Scan for the cell matching the given text and deliver its (X, Y) coordinate at center. 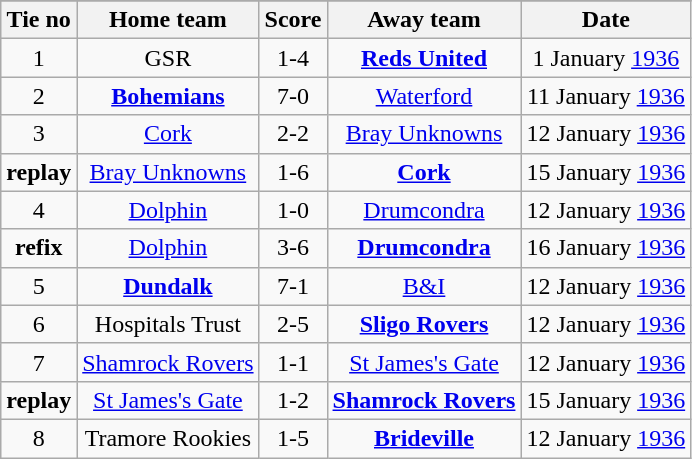
2-5 (293, 324)
1-4 (293, 58)
Tie no (39, 20)
Date (606, 20)
Away team (424, 20)
8 (39, 438)
3-6 (293, 248)
Dundalk (168, 286)
16 January 1936 (606, 248)
4 (39, 210)
11 January 1936 (606, 96)
refix (39, 248)
6 (39, 324)
Tramore Rookies (168, 438)
GSR (168, 58)
1-0 (293, 210)
3 (39, 134)
Reds United (424, 58)
7 (39, 362)
1-2 (293, 400)
Bohemians (168, 96)
1-5 (293, 438)
2 (39, 96)
2-2 (293, 134)
B&I (424, 286)
7-0 (293, 96)
7-1 (293, 286)
Score (293, 20)
5 (39, 286)
Home team (168, 20)
1-1 (293, 362)
1-6 (293, 172)
1 (39, 58)
Brideville (424, 438)
Hospitals Trust (168, 324)
Sligo Rovers (424, 324)
Waterford (424, 96)
1 January 1936 (606, 58)
